Scan for the cell matching the given text and deliver its [X, Y] coordinate at center. 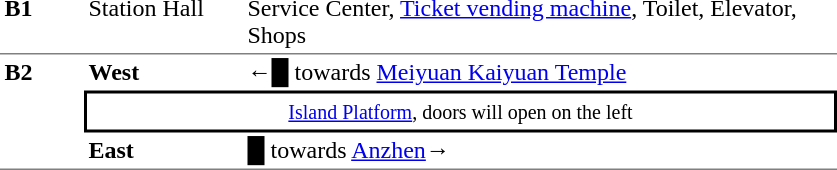
←█ towards Meiyuan Kaiyuan Temple [540, 72]
█ towards Anzhen→ [540, 151]
West [164, 72]
B2 [42, 112]
Island Platform, doors will open on the left [460, 111]
East [164, 151]
